Determine the [X, Y] coordinate at the center of the cell enclosing the given text.  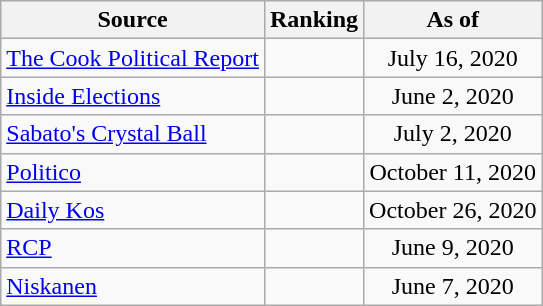
Source [133, 20]
June 7, 2020 [453, 286]
July 16, 2020 [453, 58]
Daily Kos [133, 210]
June 2, 2020 [453, 96]
Politico [133, 172]
The Cook Political Report [133, 58]
Ranking [314, 20]
June 9, 2020 [453, 248]
July 2, 2020 [453, 134]
Niskanen [133, 286]
October 11, 2020 [453, 172]
As of [453, 20]
RCP [133, 248]
Sabato's Crystal Ball [133, 134]
Inside Elections [133, 96]
October 26, 2020 [453, 210]
